Identify which cell holds the provided text, then report its (X, Y) central coordinate. 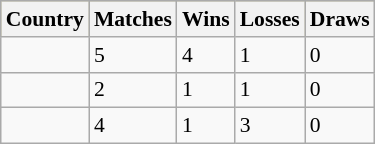
Wins (206, 19)
3 (270, 126)
Matches (133, 19)
Draws (340, 19)
5 (133, 55)
2 (133, 90)
Losses (270, 19)
Country (45, 19)
